From the cell containing the given text, extract its center point as (x, y) coordinate. 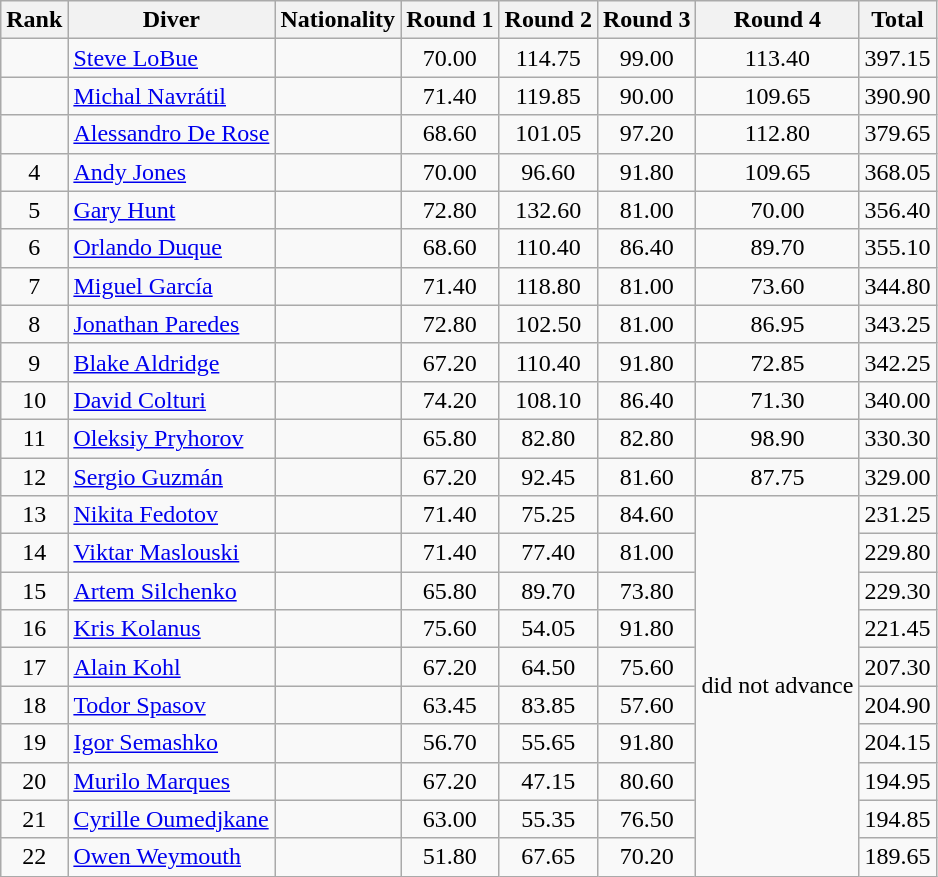
379.65 (898, 134)
132.60 (548, 210)
90.00 (646, 96)
11 (34, 438)
Total (898, 20)
194.95 (898, 781)
340.00 (898, 400)
Andy Jones (172, 172)
Oleksiy Pryhorov (172, 438)
8 (34, 324)
119.85 (548, 96)
Blake Aldridge (172, 362)
204.15 (898, 743)
Gary Hunt (172, 210)
Artem Silchenko (172, 591)
397.15 (898, 58)
15 (34, 591)
55.35 (548, 819)
229.80 (898, 553)
229.30 (898, 591)
Miguel García (172, 286)
14 (34, 553)
5 (34, 210)
108.10 (548, 400)
Alain Kohl (172, 667)
Steve LoBue (172, 58)
343.25 (898, 324)
80.60 (646, 781)
Round 1 (450, 20)
Viktar Maslouski (172, 553)
76.50 (646, 819)
18 (34, 705)
84.60 (646, 515)
Murilo Marques (172, 781)
17 (34, 667)
330.30 (898, 438)
74.20 (450, 400)
Cyrille Oumedjkane (172, 819)
54.05 (548, 629)
6 (34, 248)
19 (34, 743)
Rank (34, 20)
Nikita Fedotov (172, 515)
56.70 (450, 743)
77.40 (548, 553)
355.10 (898, 248)
204.90 (898, 705)
63.45 (450, 705)
Round 2 (548, 20)
114.75 (548, 58)
Round 3 (646, 20)
16 (34, 629)
Igor Semashko (172, 743)
20 (34, 781)
342.25 (898, 362)
96.60 (548, 172)
13 (34, 515)
99.00 (646, 58)
118.80 (548, 286)
4 (34, 172)
51.80 (450, 857)
David Colturi (172, 400)
Jonathan Paredes (172, 324)
7 (34, 286)
98.90 (778, 438)
83.85 (548, 705)
112.80 (778, 134)
194.85 (898, 819)
Sergio Guzmán (172, 477)
390.90 (898, 96)
73.60 (778, 286)
207.30 (898, 667)
Diver (172, 20)
87.75 (778, 477)
Todor Spasov (172, 705)
113.40 (778, 58)
75.25 (548, 515)
356.40 (898, 210)
231.25 (898, 515)
64.50 (548, 667)
Nationality (338, 20)
47.15 (548, 781)
72.85 (778, 362)
70.20 (646, 857)
Michal Navrátil (172, 96)
Orlando Duque (172, 248)
101.05 (548, 134)
12 (34, 477)
189.65 (898, 857)
21 (34, 819)
10 (34, 400)
81.60 (646, 477)
Owen Weymouth (172, 857)
329.00 (898, 477)
67.65 (548, 857)
86.95 (778, 324)
9 (34, 362)
102.50 (548, 324)
did not advance (778, 686)
63.00 (450, 819)
Round 4 (778, 20)
Kris Kolanus (172, 629)
344.80 (898, 286)
97.20 (646, 134)
73.80 (646, 591)
22 (34, 857)
Alessandro De Rose (172, 134)
92.45 (548, 477)
368.05 (898, 172)
221.45 (898, 629)
55.65 (548, 743)
71.30 (778, 400)
57.60 (646, 705)
